Return the (X, Y) coordinate for the center point of the cell that contains the specified text.  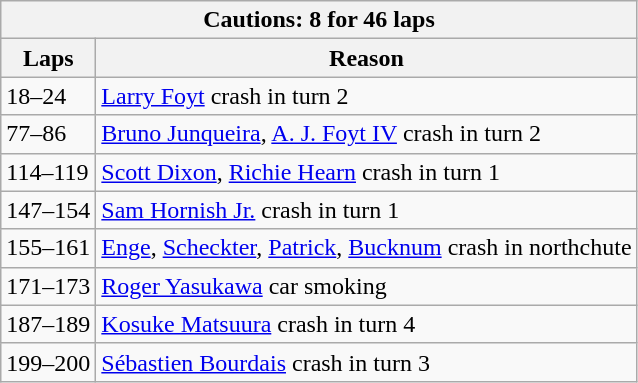
Roger Yasukawa car smoking (366, 286)
Scott Dixon, Richie Hearn crash in turn 1 (366, 172)
Enge, Scheckter, Patrick, Bucknum crash in northchute (366, 248)
147–154 (48, 210)
187–189 (48, 324)
171–173 (48, 286)
Laps (48, 58)
Sam Hornish Jr. crash in turn 1 (366, 210)
114–119 (48, 172)
Larry Foyt crash in turn 2 (366, 96)
77–86 (48, 134)
Cautions: 8 for 46 laps (319, 20)
18–24 (48, 96)
Bruno Junqueira, A. J. Foyt IV crash in turn 2 (366, 134)
Sébastien Bourdais crash in turn 3 (366, 362)
155–161 (48, 248)
Kosuke Matsuura crash in turn 4 (366, 324)
199–200 (48, 362)
Reason (366, 58)
